Find where the given text appears and provide that cell's center as (X, Y) coordinate. 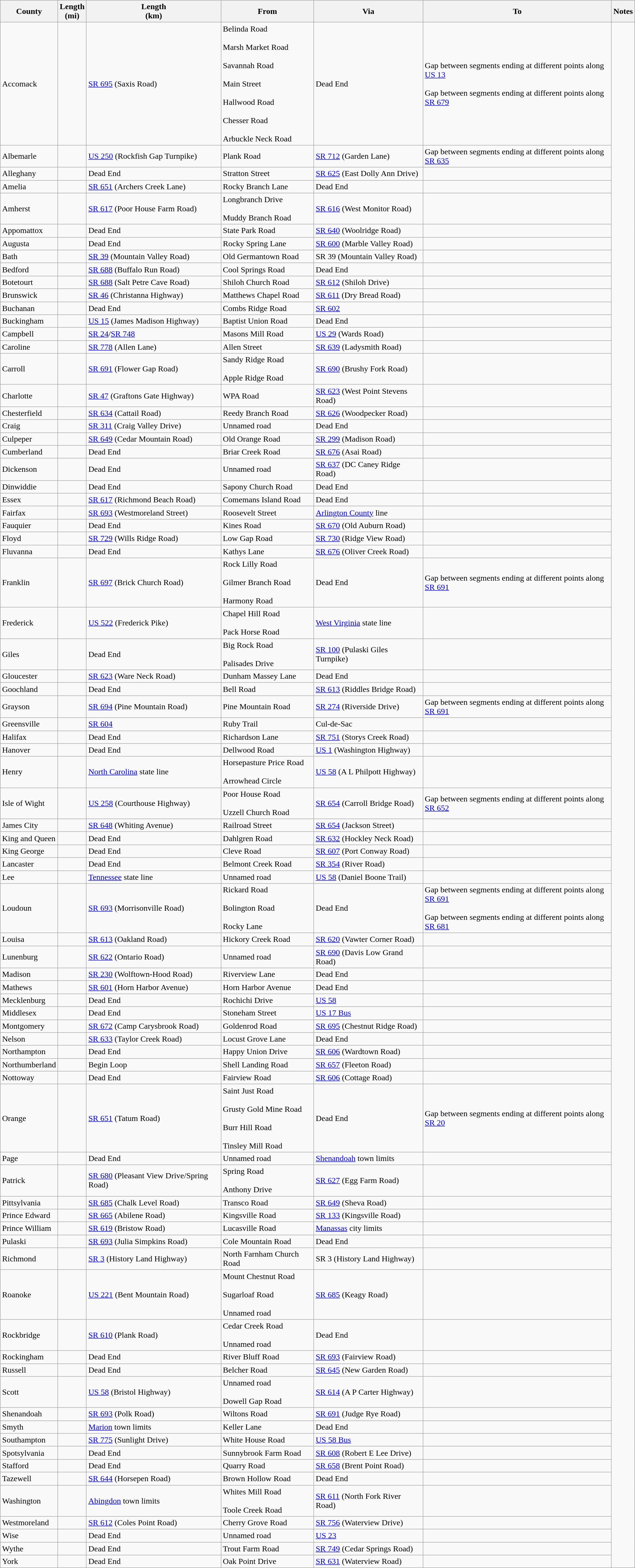
US 522 (Frederick Pike) (154, 623)
SR 648 (Whiting Avenue) (154, 825)
SR 670 (Old Auburn Road) (368, 525)
Via (368, 12)
SR 608 (Robert E Lee Drive) (368, 1453)
Oak Point Drive (268, 1562)
Fluvanna (29, 551)
Dellwood Road (268, 750)
Spring RoadAnthony Drive (268, 1180)
Pulaski (29, 1241)
Albemarle (29, 156)
Shell Landing Road (268, 1065)
Length(mi) (72, 12)
Greensville (29, 724)
SR 640 (Woolridge Road) (368, 231)
SR 685 (Chalk Level Road) (154, 1202)
US 58 (368, 1000)
Grayson (29, 707)
Russell (29, 1370)
Gap between segments ending at different points along SR 691Gap between segments ending at different points along SR 681 (517, 908)
Henry (29, 772)
SR 620 (Vawter Corner Road) (368, 940)
US 15 (James Madison Highway) (154, 321)
SR 680 (Pleasant View Drive/Spring Road) (154, 1180)
Craig (29, 426)
SR 627 (Egg Farm Road) (368, 1180)
SR 729 (Wills Ridge Road) (154, 538)
SR 631 (Waterview Road) (368, 1562)
Hanover (29, 750)
SR 46 (Christanna Highway) (154, 295)
SR 751 (Storys Creek Road) (368, 737)
Big Rock RoadPalisades Drive (268, 654)
Mount Chestnut RoadSugarloaf RoadUnnamed road (268, 1295)
Prince Edward (29, 1216)
Sapony Church Road (268, 487)
SR 649 (Cedar Mountain Road) (154, 439)
SR 693 (Fairview Road) (368, 1357)
SR 672 (Camp Carysbrook Road) (154, 1026)
River Bluff Road (268, 1357)
SR 695 (Saxis Road) (154, 84)
SR 778 (Allen Lane) (154, 347)
Madison (29, 974)
Buckingham (29, 321)
Shenandoah town limits (368, 1158)
SR 691 (Flower Gap Road) (154, 369)
Southampton (29, 1440)
SR 691 (Judge Rye Road) (368, 1414)
Scott (29, 1392)
SR 685 (Keagy Road) (368, 1295)
US 17 Bus (368, 1013)
US 23 (368, 1536)
Marion town limits (154, 1427)
Buchanan (29, 308)
Cul-de-Sac (368, 724)
Gap between segments ending at different points along SR 20 (517, 1118)
SR 617 (Poor House Farm Road) (154, 209)
Manassas city limits (368, 1228)
SR 604 (154, 724)
Loudoun (29, 908)
SR 354 (River Road) (368, 864)
SR 639 (Ladysmith Road) (368, 347)
Caroline (29, 347)
SR 617 (Richmond Beach Road) (154, 500)
SR 690 (Davis Low Grand Road) (368, 957)
Abingdon town limits (154, 1501)
US 58 (Bristol Highway) (154, 1392)
North Carolina state line (154, 772)
Washington (29, 1501)
SR 602 (368, 308)
Kingsville Road (268, 1216)
US 58 (Daniel Boone Trail) (368, 877)
SR 133 (Kingsville Road) (368, 1216)
SR 619 (Bristow Road) (154, 1228)
SR 47 (Graftons Gate Highway) (154, 395)
Chapel Hill RoadPack Horse Road (268, 623)
Rockbridge (29, 1335)
Fauquier (29, 525)
Dinwiddie (29, 487)
US 58 (A L Philpott Highway) (368, 772)
Sandy Ridge RoadApple Ridge Road (268, 369)
SR 230 (Wolftown-Hood Road) (154, 974)
Horsepasture Price RoadArrowhead Circle (268, 772)
Old Germantown Road (268, 256)
Augusta (29, 244)
SR 633 (Taylor Creek Road) (154, 1039)
Dickenson (29, 469)
SR 612 (Shiloh Drive) (368, 282)
Sunnybrook Farm Road (268, 1453)
SR 601 (Horn Harbor Avenue) (154, 987)
King George (29, 851)
SR 676 (Oliver Creek Road) (368, 551)
Poor House RoadUzzell Church Road (268, 803)
Plank Road (268, 156)
Horn Harbor Avenue (268, 987)
West Virginia state line (368, 623)
SR 657 (Fleeton Road) (368, 1065)
SR 693 (Morrisonville Road) (154, 908)
Gap between segments ending at different points along SR 652 (517, 803)
SR 607 (Port Conway Road) (368, 851)
Nelson (29, 1039)
SR 693 (Julia Simpkins Road) (154, 1241)
SR 644 (Horsepen Road) (154, 1478)
Roosevelt Street (268, 512)
SR 637 (DC Caney Ridge Road) (368, 469)
SR 654 (Carroll Bridge Road) (368, 803)
SR 693 (Polk Road) (154, 1414)
SR 616 (West Monitor Road) (368, 209)
Bell Road (268, 689)
Halifax (29, 737)
Notes (623, 12)
Campbell (29, 334)
Wise (29, 1536)
Allen Street (268, 347)
Amherst (29, 209)
SR 611 (Dry Bread Road) (368, 295)
Spotsylvania (29, 1453)
Begin Loop (154, 1065)
SR 611 (North Fork River Road) (368, 1501)
Hickory Creek Road (268, 940)
Amelia (29, 187)
Orange (29, 1118)
Brunswick (29, 295)
Reedy Branch Road (268, 413)
WPA Road (268, 395)
SR 626 (Woodpecker Road) (368, 413)
Cleve Road (268, 851)
Lee (29, 877)
US 1 (Washington Highway) (368, 750)
SR 658 (Brent Point Road) (368, 1466)
Rocky Branch Lane (268, 187)
Frederick (29, 623)
Chesterfield (29, 413)
Cedar Creek RoadUnnamed road (268, 1335)
Masons Mill Road (268, 334)
Giles (29, 654)
Ruby Trail (268, 724)
SR 676 (Asai Road) (368, 452)
SR 612 (Coles Point Road) (154, 1523)
Page (29, 1158)
Appomattox (29, 231)
Comemans Island Road (268, 500)
Patrick (29, 1180)
SR 694 (Pine Mountain Road) (154, 707)
Goochland (29, 689)
SR 749 (Cedar Springs Road) (368, 1549)
SR 299 (Madison Road) (368, 439)
SR 645 (New Garden Road) (368, 1370)
North Farnham Church Road (268, 1259)
Stoneham Street (268, 1013)
Northumberland (29, 1065)
Combs Ridge Road (268, 308)
Fairfax (29, 512)
SR 775 (Sunlight Drive) (154, 1440)
SR 634 (Cattail Road) (154, 413)
US 221 (Bent Mountain Road) (154, 1295)
Gap between segments ending at different points along US 13Gap between segments ending at different points along SR 679 (517, 84)
US 250 (Rockfish Gap Turnpike) (154, 156)
Belcher Road (268, 1370)
SR 690 (Brushy Fork Road) (368, 369)
Belinda RoadMarsh Market RoadSavannah RoadMain StreetHallwood RoadChesser RoadArbuckle Neck Road (268, 84)
Low Gap Road (268, 538)
Rocky Spring Lane (268, 244)
SR 614 (A P Carter Highway) (368, 1392)
Charlotte (29, 395)
Goldenrod Road (268, 1026)
SR 712 (Garden Lane) (368, 156)
Brown Hollow Road (268, 1478)
Westmoreland (29, 1523)
Fairview Road (268, 1078)
White House Road (268, 1440)
Whites Mill RoadToole Creek Road (268, 1501)
Franklin (29, 583)
SR 665 (Abilene Road) (154, 1216)
Old Orange Road (268, 439)
Stratton Street (268, 174)
SR 600 (Marble Valley Road) (368, 244)
SR 623 (West Point Stevens Road) (368, 395)
Louisa (29, 940)
Shiloh Church Road (268, 282)
Isle of Wight (29, 803)
Kines Road (268, 525)
Essex (29, 500)
SR 613 (Oakland Road) (154, 940)
US 29 (Wards Road) (368, 334)
Middlesex (29, 1013)
Rockingham (29, 1357)
Longbranch DriveMuddy Branch Road (268, 209)
SR 613 (Riddles Bridge Road) (368, 689)
Northampton (29, 1052)
SR 730 (Ridge View Road) (368, 538)
Kathys Lane (268, 551)
SR 100 (Pulaski Giles Turnpike) (368, 654)
Tennessee state line (154, 877)
Culpeper (29, 439)
Lucasville Road (268, 1228)
Floyd (29, 538)
Smyth (29, 1427)
Cole Mountain Road (268, 1241)
SR 311 (Craig Valley Drive) (154, 426)
Lancaster (29, 864)
Happy Union Drive (268, 1052)
Transco Road (268, 1202)
SR 625 (East Dolly Ann Drive) (368, 174)
US 258 (Courthouse Highway) (154, 803)
Carroll (29, 369)
Riverview Lane (268, 974)
Dahlgren Road (268, 838)
SR 688 (Salt Petre Cave Road) (154, 282)
Rock Lilly RoadGilmer Branch RoadHarmony Road (268, 583)
York (29, 1562)
Gap between segments ending at different points along SR 635 (517, 156)
County (29, 12)
SR 688 (Buffalo Run Road) (154, 269)
SR 756 (Waterview Drive) (368, 1523)
King and Queen (29, 838)
Dunham Massey Lane (268, 676)
SR 651 (Tatum Road) (154, 1118)
Accomack (29, 84)
Nottoway (29, 1078)
Tazewell (29, 1478)
Matthews Chapel Road (268, 295)
Saint Just RoadGrusty Gold Mine RoadBurr Hill RoadTinsley Mill Road (268, 1118)
Wiltons Road (268, 1414)
Gloucester (29, 676)
Briar Creek Road (268, 452)
Trout Farm Road (268, 1549)
Cherry Grove Road (268, 1523)
SR 606 (Wardtown Road) (368, 1052)
SR 649 (Sheva Road) (368, 1202)
SR 651 (Archers Creek Lane) (154, 187)
Cumberland (29, 452)
SR 610 (Plank Road) (154, 1335)
SR 697 (Brick Church Road) (154, 583)
Lunenburg (29, 957)
Keller Lane (268, 1427)
Mathews (29, 987)
Pittsylvania (29, 1202)
Bath (29, 256)
Montgomery (29, 1026)
Alleghany (29, 174)
Prince William (29, 1228)
SR 606 (Cottage Road) (368, 1078)
To (517, 12)
State Park Road (268, 231)
Belmont Creek Road (268, 864)
Wythe (29, 1549)
Cool Springs Road (268, 269)
SR 24/SR 748 (154, 334)
Locust Grove Lane (268, 1039)
Pine Mountain Road (268, 707)
Bedford (29, 269)
SR 693 (Westmoreland Street) (154, 512)
Rickard RoadBolington RoadRocky Lane (268, 908)
Richardson Lane (268, 737)
Baptist Union Road (268, 321)
Unnamed roadDowell Gap Road (268, 1392)
Richmond (29, 1259)
Railroad Street (268, 825)
SR 622 (Ontario Road) (154, 957)
Roanoke (29, 1295)
Rochichi Drive (268, 1000)
Shenandoah (29, 1414)
Botetourt (29, 282)
Length(km) (154, 12)
Mecklenburg (29, 1000)
Arlington County line (368, 512)
SR 632 (Hockley Neck Road) (368, 838)
From (268, 12)
SR 654 (Jackson Street) (368, 825)
SR 695 (Chestnut Ridge Road) (368, 1026)
James City (29, 825)
US 58 Bus (368, 1440)
Stafford (29, 1466)
Quarry Road (268, 1466)
SR 274 (Riverside Drive) (368, 707)
SR 623 (Ware Neck Road) (154, 676)
